Identify which cell holds the provided text, then report its (X, Y) central coordinate. 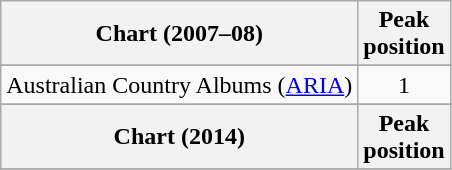
1 (404, 85)
Chart (2007–08) (180, 34)
Chart (2014) (180, 136)
Australian Country Albums (ARIA) (180, 85)
